Find where the given text appears and provide that cell's center as [X, Y] coordinate. 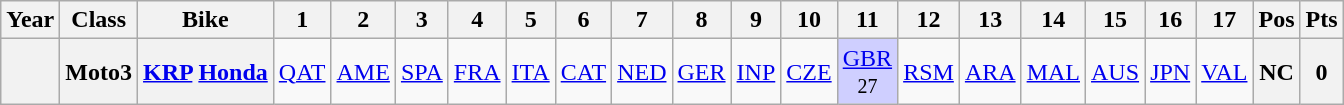
QAT [302, 72]
9 [756, 20]
ARA [990, 72]
Bike [206, 20]
INP [756, 72]
NED [642, 72]
1 [302, 20]
4 [477, 20]
SPA [422, 72]
3 [422, 20]
NC [1276, 72]
ITA [530, 72]
Pts [1322, 20]
Year [30, 20]
7 [642, 20]
VAL [1224, 72]
5 [530, 20]
JPN [1170, 72]
KRP Honda [206, 72]
AUS [1116, 72]
AME [363, 72]
CZE [809, 72]
15 [1116, 20]
0 [1322, 72]
11 [867, 20]
MAL [1053, 72]
Class [99, 20]
16 [1170, 20]
CAT [583, 72]
2 [363, 20]
RSM [929, 72]
13 [990, 20]
10 [809, 20]
Moto3 [99, 72]
6 [583, 20]
GBR27 [867, 72]
GER [702, 72]
14 [1053, 20]
Pos [1276, 20]
FRA [477, 72]
8 [702, 20]
17 [1224, 20]
12 [929, 20]
